Locate the cell with the specified text and output its [X, Y] center coordinate. 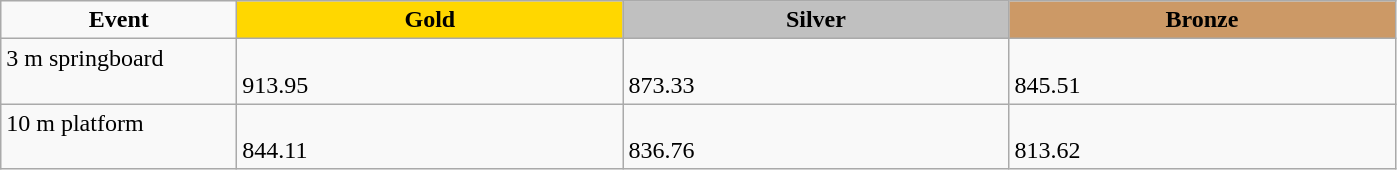
Bronze [1202, 20]
873.33 [816, 72]
Gold [430, 20]
836.76 [816, 136]
3 m springboard [119, 72]
813.62 [1202, 136]
845.51 [1202, 72]
Event [119, 20]
913.95 [430, 72]
10 m platform [119, 136]
844.11 [430, 136]
Silver [816, 20]
